For the text-containing cell, return its midpoint in (x, y) coordinate format. 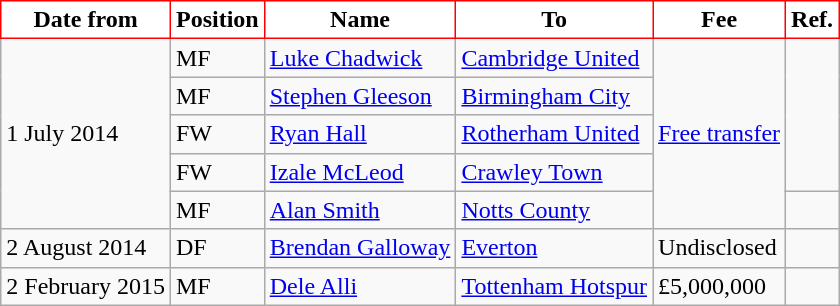
Brendan Galloway (360, 248)
Crawley Town (554, 172)
£5,000,000 (720, 286)
Birmingham City (554, 96)
Cambridge United (554, 58)
Alan Smith (360, 210)
Stephen Gleeson (360, 96)
To (554, 20)
Date from (86, 20)
Luke Chadwick (360, 58)
Ryan Hall (360, 134)
Ref. (812, 20)
2 February 2015 (86, 286)
Dele Alli (360, 286)
Free transfer (720, 134)
Fee (720, 20)
DF (217, 248)
Tottenham Hotspur (554, 286)
Position (217, 20)
Name (360, 20)
2 August 2014 (86, 248)
Rotherham United (554, 134)
Everton (554, 248)
Undisclosed (720, 248)
Notts County (554, 210)
1 July 2014 (86, 134)
Izale McLeod (360, 172)
